Extract the (x, y) coordinate from the center of the cell holding the provided text.  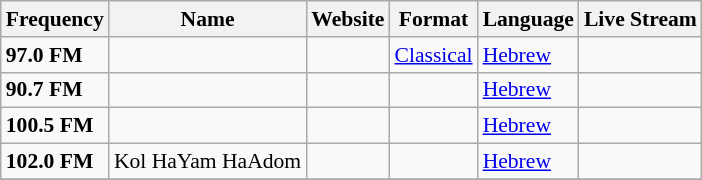
100.5 FM (55, 126)
Frequency (55, 19)
Language (528, 19)
Live Stream (640, 19)
Website (348, 19)
Kol HaYam HaAdom (208, 162)
97.0 FM (55, 55)
Name (208, 19)
Classical (434, 55)
102.0 FM (55, 162)
Format (434, 19)
90.7 FM (55, 90)
